For the text-containing cell, return its midpoint in [x, y] coordinate format. 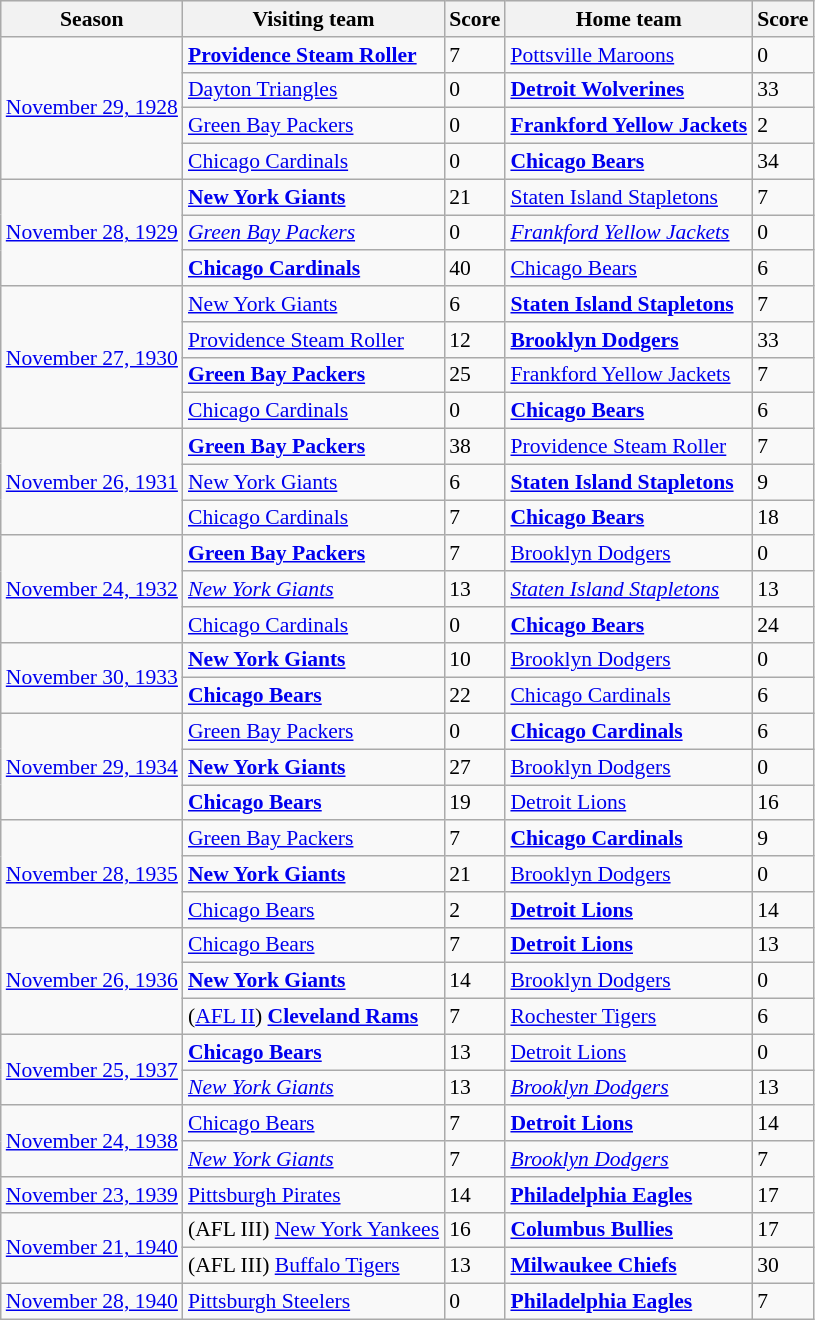
19 [474, 803]
Milwaukee Chiefs [628, 1266]
24 [782, 625]
27 [474, 767]
November 28, 1929 [92, 232]
Home team [628, 19]
Columbus Bullies [628, 1230]
November 28, 1940 [92, 1302]
Pottsville Maroons [628, 55]
November 26, 1931 [92, 482]
Pittsburgh Pirates [314, 1195]
Season [92, 19]
November 24, 1938 [92, 1142]
(AFL III) New York Yankees [314, 1230]
November 29, 1928 [92, 108]
(AFL II) Cleveland Rams [314, 1017]
30 [782, 1266]
12 [474, 340]
10 [474, 660]
November 24, 1932 [92, 590]
November 21, 1940 [92, 1248]
25 [474, 375]
Dayton Triangles [314, 90]
22 [474, 696]
Pittsburgh Steelers [314, 1302]
Detroit Wolverines [628, 90]
November 29, 1934 [92, 768]
November 28, 1935 [92, 874]
18 [782, 518]
34 [782, 162]
(AFL III) Buffalo Tigers [314, 1266]
November 30, 1933 [92, 678]
November 27, 1930 [92, 357]
40 [474, 269]
Rochester Tigers [628, 1017]
Visiting team [314, 19]
38 [474, 447]
November 23, 1939 [92, 1195]
November 25, 1937 [92, 1070]
November 26, 1936 [92, 980]
